Pinpoint the cell where the given text exists, returning its [x, y] midpoint coordinate. 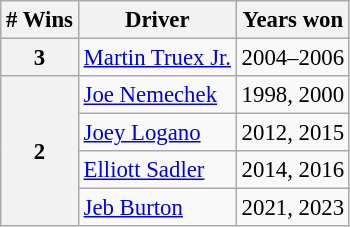
2 [40, 151]
Joe Nemechek [157, 95]
Martin Truex Jr. [157, 58]
Years won [292, 20]
1998, 2000 [292, 95]
2014, 2016 [292, 170]
# Wins [40, 20]
Jeb Burton [157, 208]
2021, 2023 [292, 208]
Driver [157, 20]
Elliott Sadler [157, 170]
3 [40, 58]
2012, 2015 [292, 133]
2004–2006 [292, 58]
Joey Logano [157, 133]
